Pinpoint the cell where the given text exists, returning its [x, y] midpoint coordinate. 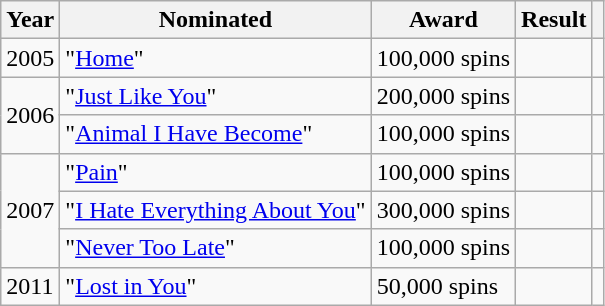
Year [30, 20]
"Never Too Late" [216, 248]
"Lost in You" [216, 286]
2007 [30, 210]
200,000 spins [443, 96]
Award [443, 20]
"Pain" [216, 172]
Result [554, 20]
"Just Like You" [216, 96]
50,000 spins [443, 286]
"I Hate Everything About You" [216, 210]
300,000 spins [443, 210]
"Home" [216, 58]
Nominated [216, 20]
"Animal I Have Become" [216, 134]
2005 [30, 58]
2006 [30, 115]
2011 [30, 286]
